Output the [x, y] coordinate of the center of the cell containing the given text.  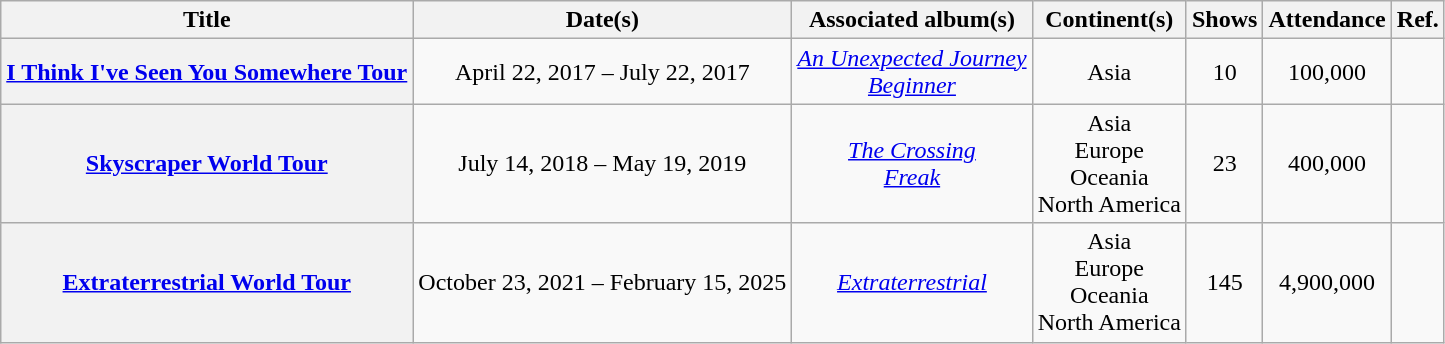
400,000 [1327, 164]
Associated album(s) [912, 20]
Shows [1224, 20]
10 [1224, 72]
Date(s) [602, 20]
100,000 [1327, 72]
Title [207, 20]
Extraterrestrial World Tour [207, 282]
April 22, 2017 – July 22, 2017 [602, 72]
The CrossingFreak [912, 164]
Continent(s) [1109, 20]
I Think I've Seen You Somewhere Tour [207, 72]
An Unexpected JourneyBeginner [912, 72]
July 14, 2018 – May 19, 2019 [602, 164]
Extraterrestrial [912, 282]
23 [1224, 164]
Attendance [1327, 20]
October 23, 2021 – February 15, 2025 [602, 282]
4,900,000 [1327, 282]
Asia [1109, 72]
Ref. [1418, 20]
145 [1224, 282]
Skyscraper World Tour [207, 164]
